Identify which cell holds the provided text, then report its (X, Y) central coordinate. 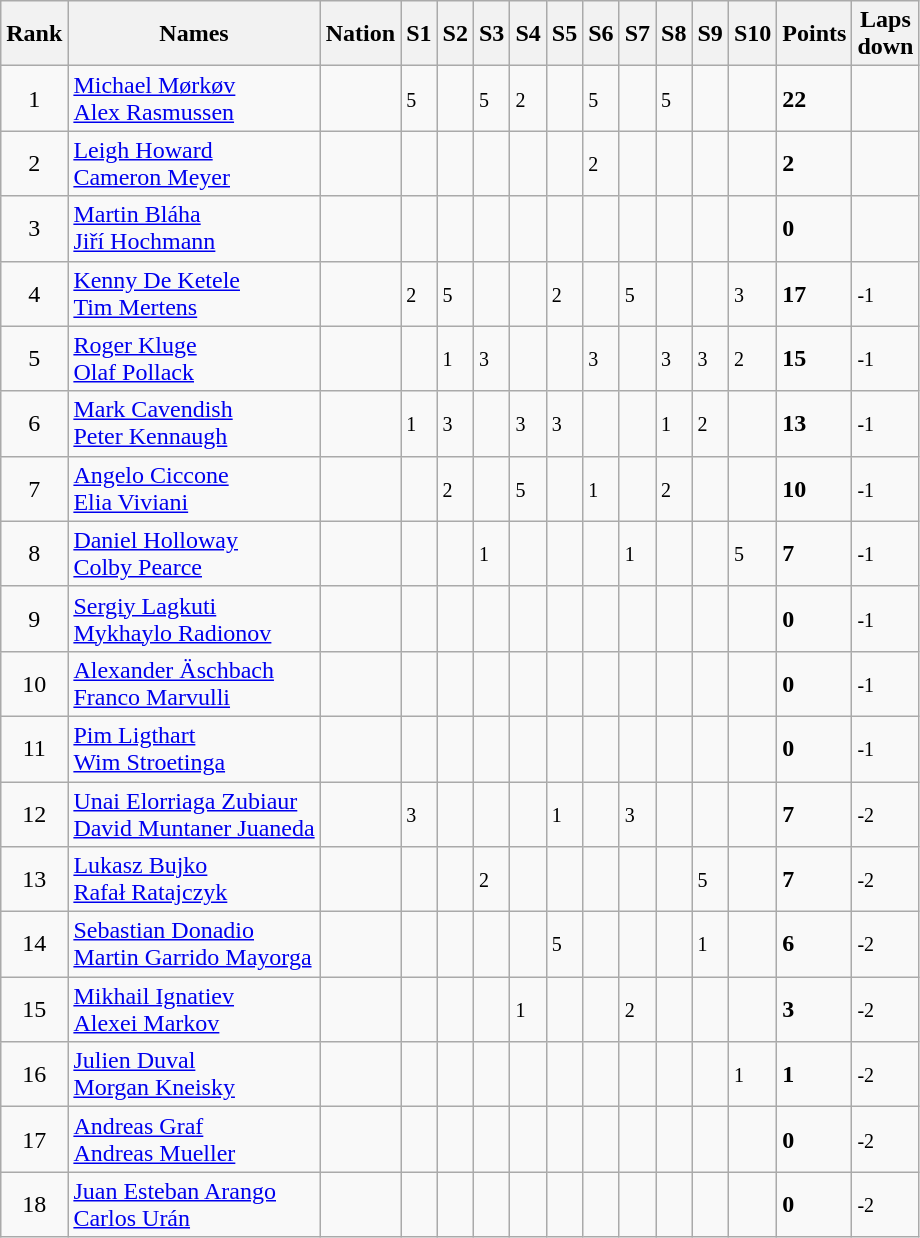
9 (34, 618)
8 (34, 554)
Angelo CicconeElia Viviani (194, 488)
S9 (710, 34)
Daniel HollowayColby Pearce (194, 554)
Roger KlugeOlaf Pollack (194, 358)
Sergiy LagkutiMykhaylo Radionov (194, 618)
Lukasz BujkoRafał Ratajczyk (194, 880)
Nation (360, 34)
Leigh HowardCameron Meyer (194, 164)
Unai Elorriaga ZubiaurDavid Muntaner Juaneda (194, 814)
12 (34, 814)
Mark CavendishPeter Kennaugh (194, 424)
22 (814, 98)
S2 (455, 34)
4 (34, 294)
Rank (34, 34)
S4 (528, 34)
Kenny De KeteleTim Mertens (194, 294)
Mikhail IgnatievAlexei Markov (194, 1010)
18 (34, 1204)
Juan Esteban ArangoCarlos Urán (194, 1204)
S6 (601, 34)
Sebastian DonadioMartin Garrido Mayorga (194, 944)
11 (34, 748)
14 (34, 944)
Points (814, 34)
16 (34, 1074)
Alexander ÄschbachFranco Marvulli (194, 684)
Andreas GrafAndreas Mueller (194, 1140)
Michael MørkøvAlex Rasmussen (194, 98)
Pim LigthartWim Stroetinga (194, 748)
S1 (419, 34)
Julien DuvalMorgan Kneisky (194, 1074)
S10 (752, 34)
Lapsdown (886, 34)
S5 (564, 34)
S8 (674, 34)
Martin BláhaJiří Hochmann (194, 228)
S3 (491, 34)
S7 (637, 34)
Names (194, 34)
